Output the [X, Y] coordinate of the center of the cell containing the given text.  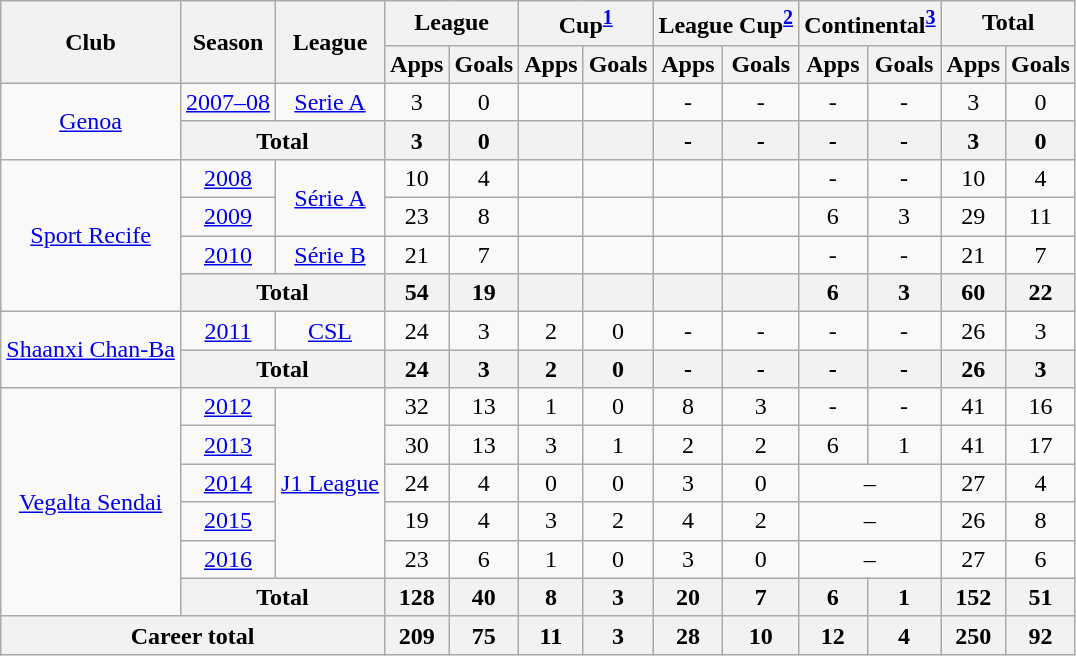
28 [688, 635]
League Cup2 [726, 24]
2009 [228, 217]
Club [91, 42]
2012 [228, 407]
152 [973, 597]
2010 [228, 255]
209 [417, 635]
Série B [330, 255]
29 [973, 217]
22 [1041, 293]
2014 [228, 483]
Sport Recife [91, 235]
2015 [228, 521]
51 [1041, 597]
Continental3 [870, 24]
2008 [228, 178]
20 [688, 597]
J1 League [330, 483]
32 [417, 407]
Cup1 [586, 24]
CSL [330, 331]
60 [973, 293]
75 [484, 635]
2013 [228, 445]
Career total [193, 635]
Série A [330, 197]
Serie A [330, 102]
12 [833, 635]
17 [1041, 445]
250 [973, 635]
2016 [228, 559]
Vegalta Sendai [91, 502]
Genoa [91, 121]
92 [1041, 635]
Season [228, 42]
30 [417, 445]
16 [1041, 407]
2011 [228, 331]
2007–08 [228, 102]
54 [417, 293]
128 [417, 597]
40 [484, 597]
Shaanxi Chan-Ba [91, 350]
